Return (X, Y) of the center of cell containing provided text 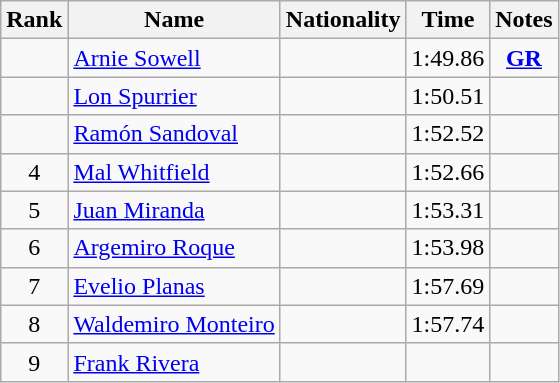
1:52.52 (448, 134)
GR (524, 58)
Frank Rivera (174, 362)
Lon Spurrier (174, 96)
Mal Whitfield (174, 172)
Name (174, 20)
Evelio Planas (174, 286)
7 (34, 286)
9 (34, 362)
4 (34, 172)
Time (448, 20)
1:57.69 (448, 286)
Waldemiro Monteiro (174, 324)
1:53.98 (448, 248)
Rank (34, 20)
Juan Miranda (174, 210)
Arnie Sowell (174, 58)
5 (34, 210)
1:50.51 (448, 96)
1:57.74 (448, 324)
1:49.86 (448, 58)
8 (34, 324)
Notes (524, 20)
6 (34, 248)
Nationality (343, 20)
Ramón Sandoval (174, 134)
1:53.31 (448, 210)
1:52.66 (448, 172)
Argemiro Roque (174, 248)
